Detect which cell encompasses the target text, then output its [X, Y] center coordinate. 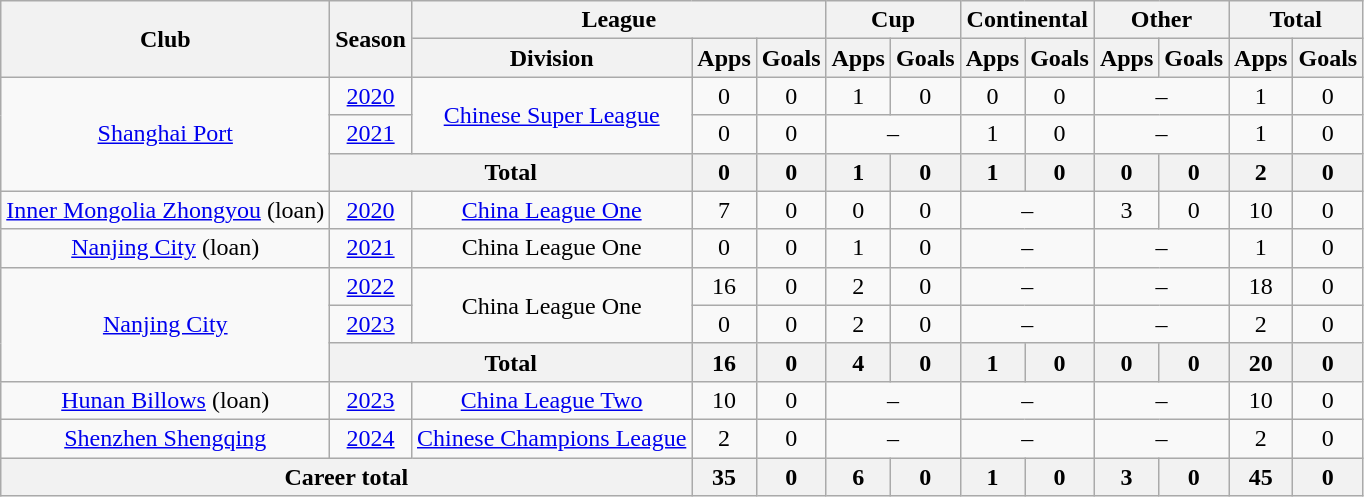
7 [724, 210]
Nanjing City (loan) [166, 248]
China League Two [551, 400]
20 [1261, 362]
League [618, 20]
Continental [1027, 20]
6 [858, 477]
4 [858, 362]
Hunan Billows (loan) [166, 400]
2022 [371, 286]
Division [551, 58]
Other [1161, 20]
Career total [346, 477]
Chinese Champions League [551, 438]
Cup [893, 20]
45 [1261, 477]
18 [1261, 286]
2024 [371, 438]
Nanjing City [166, 324]
35 [724, 477]
Inner Mongolia Zhongyou (loan) [166, 210]
Shenzhen Shengqing [166, 438]
Season [371, 39]
Club [166, 39]
Shanghai Port [166, 134]
Chinese Super League [551, 115]
